Scan for the cell matching the given text and deliver its (x, y) coordinate at center. 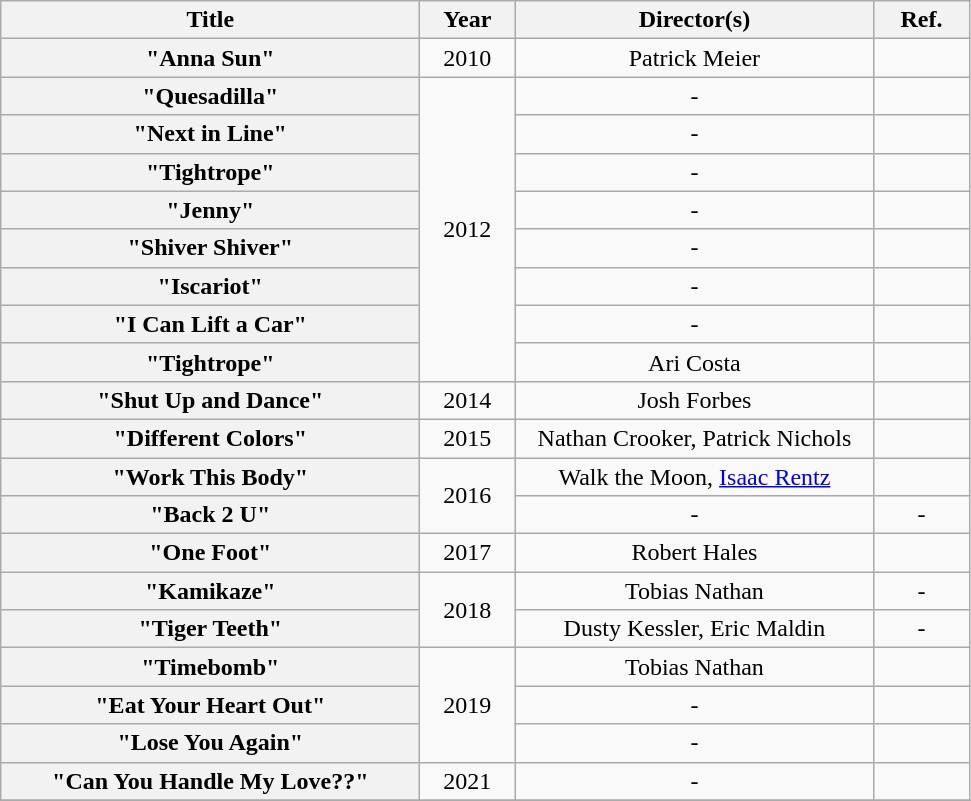
"Quesadilla" (210, 96)
2015 (468, 438)
"Next in Line" (210, 134)
"Can You Handle My Love??" (210, 781)
"Back 2 U" (210, 515)
"Tiger Teeth" (210, 629)
"Jenny" (210, 210)
2021 (468, 781)
Ari Costa (694, 362)
Nathan Crooker, Patrick Nichols (694, 438)
Dusty Kessler, Eric Maldin (694, 629)
"Different Colors" (210, 438)
2018 (468, 610)
Robert Hales (694, 553)
Year (468, 20)
"One Foot" (210, 553)
2019 (468, 705)
"Shut Up and Dance" (210, 400)
Director(s) (694, 20)
"Shiver Shiver" (210, 248)
2017 (468, 553)
2014 (468, 400)
2012 (468, 229)
Title (210, 20)
Walk the Moon, Isaac Rentz (694, 477)
"Eat Your Heart Out" (210, 705)
"Anna Sun" (210, 58)
"Iscariot" (210, 286)
"Kamikaze" (210, 591)
"I Can Lift a Car" (210, 324)
"Lose You Again" (210, 743)
"Work This Body" (210, 477)
Josh Forbes (694, 400)
"Timebomb" (210, 667)
2016 (468, 496)
Ref. (922, 20)
Patrick Meier (694, 58)
2010 (468, 58)
